From the cell containing the given text, extract its center point as [X, Y] coordinate. 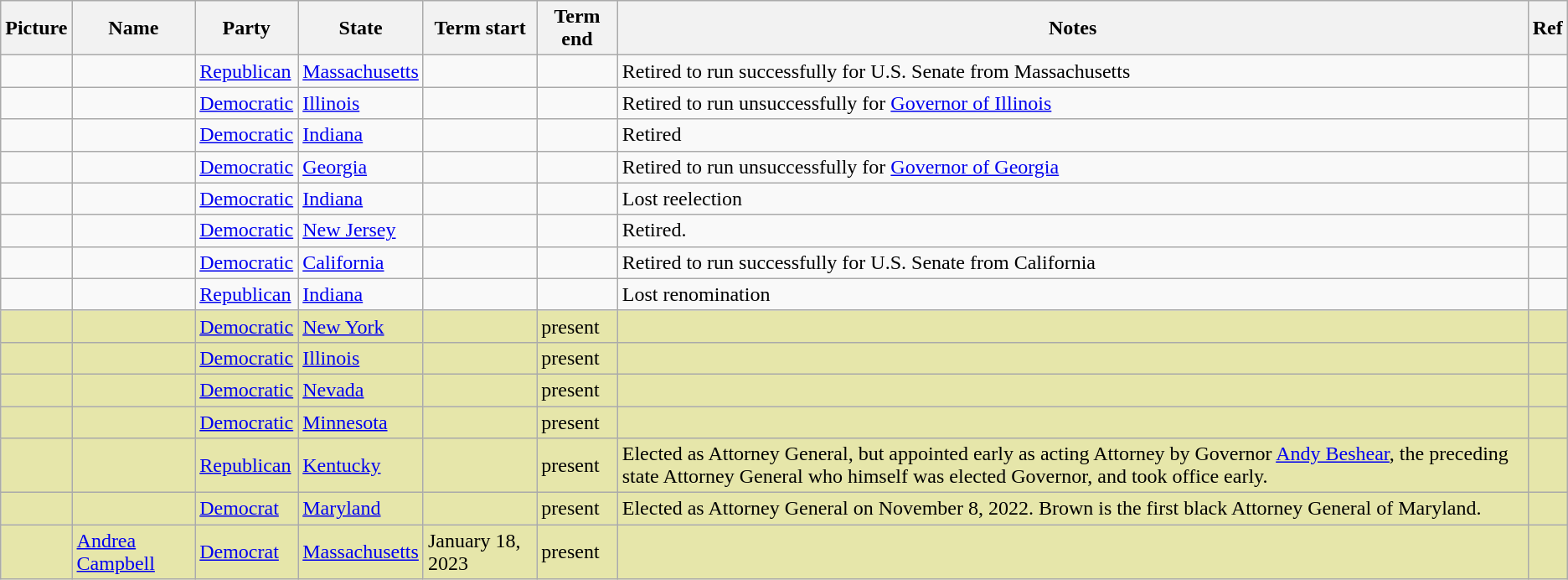
Maryland [361, 509]
New York [361, 326]
Retired [1072, 135]
Andrea Campbell [134, 552]
Retired. [1072, 230]
State [361, 28]
Retired to run successfully for U.S. Senate from Massachusetts [1072, 71]
Nevada [361, 390]
January 18, 2023 [479, 552]
Term start [479, 28]
Lost renomination [1072, 294]
California [361, 262]
Term end [577, 28]
Retired to run unsuccessfully for Governor of Georgia [1072, 167]
Party [246, 28]
Ref [1548, 28]
Notes [1072, 28]
Lost reelection [1072, 199]
Georgia [361, 167]
Elected as Attorney General on November 8, 2022. Brown is the first black Attorney General of Maryland. [1072, 509]
Minnesota [361, 422]
Picture [37, 28]
Retired to run successfully for U.S. Senate from California [1072, 262]
Name [134, 28]
New Jersey [361, 230]
Retired to run unsuccessfully for Governor of Illinois [1072, 103]
Kentucky [361, 466]
